From the cell containing the given text, extract its center point as (x, y) coordinate. 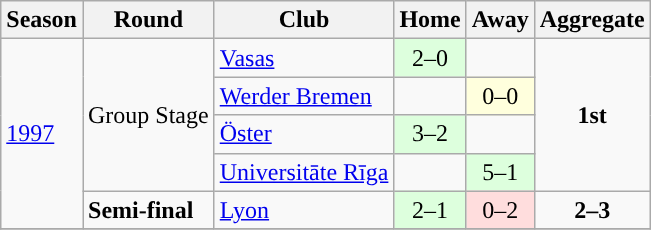
Group Stage (148, 115)
Round (148, 20)
Semi-final (148, 210)
2–0 (430, 58)
3–2 (430, 134)
Home (430, 20)
Season (42, 20)
2–3 (592, 210)
5–1 (500, 172)
0–2 (500, 210)
Lyon (304, 210)
Club (304, 20)
1st (592, 115)
Öster (304, 134)
Away (500, 20)
0–0 (500, 96)
Universitāte Rīga (304, 172)
Aggregate (592, 20)
1997 (42, 134)
2–1 (430, 210)
Werder Bremen (304, 96)
Vasas (304, 58)
